Detect which cell encompasses the target text, then output its (x, y) center coordinate. 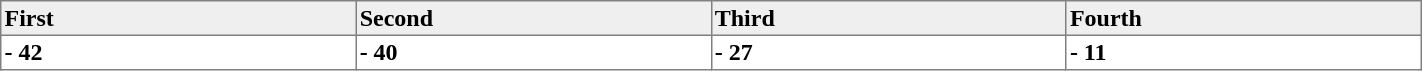
- 27 (888, 52)
Fourth (1244, 18)
- 42 (178, 52)
- 40 (534, 52)
First (178, 18)
- 11 (1244, 52)
Third (888, 18)
Second (534, 18)
